Locate the cell with the specified text and output its (x, y) center coordinate. 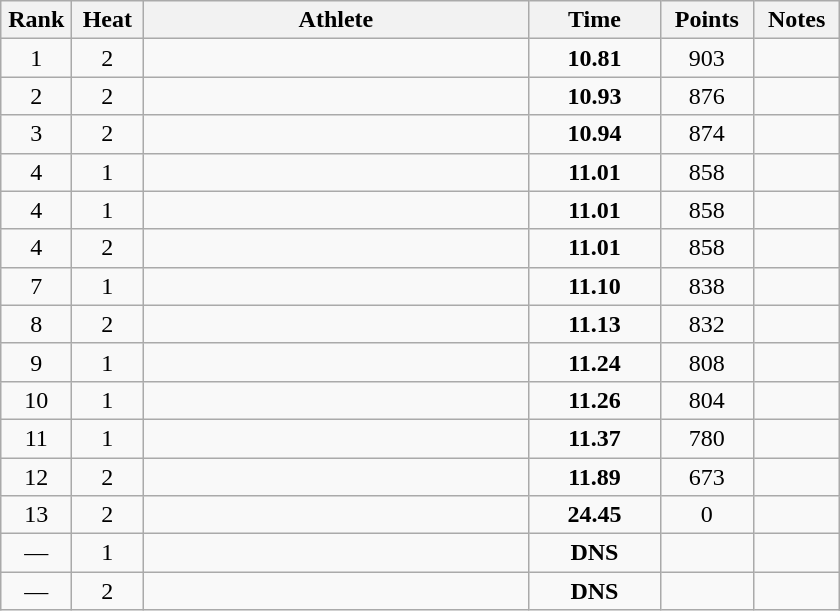
10.93 (594, 96)
874 (707, 134)
12 (36, 477)
838 (707, 286)
Notes (797, 20)
673 (707, 477)
11.10 (594, 286)
10 (36, 400)
11.13 (594, 324)
903 (707, 58)
Points (707, 20)
7 (36, 286)
9 (36, 362)
Time (594, 20)
11.26 (594, 400)
11.24 (594, 362)
13 (36, 515)
808 (707, 362)
832 (707, 324)
11 (36, 438)
3 (36, 134)
804 (707, 400)
11.37 (594, 438)
Rank (36, 20)
8 (36, 324)
24.45 (594, 515)
Heat (108, 20)
10.94 (594, 134)
11.89 (594, 477)
Athlete (336, 20)
780 (707, 438)
10.81 (594, 58)
876 (707, 96)
0 (707, 515)
